Provide the (x, y) coordinate of the cell's center where the given text is located.  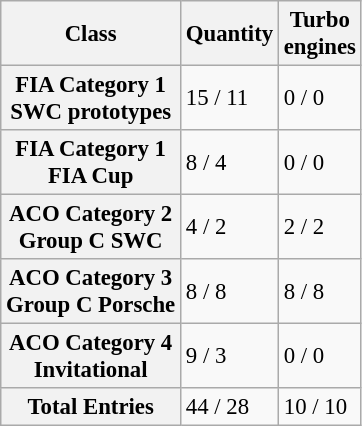
9 / 3 (230, 356)
15 / 11 (230, 98)
8 / 4 (230, 162)
44 / 28 (230, 407)
Class (91, 34)
2 / 2 (320, 228)
ACO Category 2Group C SWC (91, 228)
4 / 2 (230, 228)
Turboengines (320, 34)
FIA Category 1SWC prototypes (91, 98)
ACO Category 3Group C Porsche (91, 292)
FIA Category 1FIA Cup (91, 162)
10 / 10 (320, 407)
Quantity (230, 34)
ACO Category 4Invitational (91, 356)
Total Entries (91, 407)
